Scan for the cell matching the given text and deliver its (X, Y) coordinate at center. 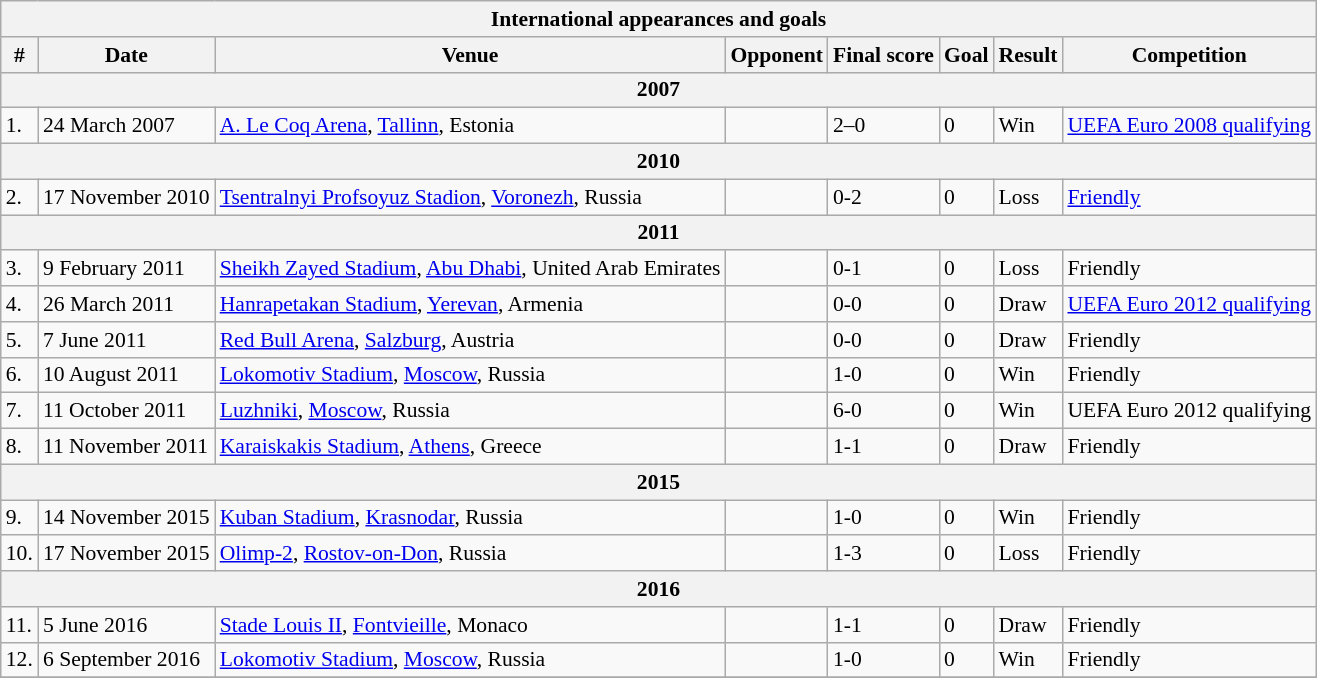
6 September 2016 (126, 660)
14 November 2015 (126, 518)
Competition (1189, 55)
2. (20, 197)
26 March 2011 (126, 304)
International appearances and goals (658, 19)
9 February 2011 (126, 269)
Opponent (776, 55)
Karaiskakis Stadium, Athens, Greece (470, 447)
1-3 (884, 554)
Final score (884, 55)
9. (20, 518)
0-1 (884, 269)
Result (1028, 55)
10 August 2011 (126, 375)
Venue (470, 55)
12. (20, 660)
Stade Louis II, Fontvieille, Monaco (470, 625)
11 November 2011 (126, 447)
Hanrapetakan Stadium, Yerevan, Armenia (470, 304)
Kuban Stadium, Krasnodar, Russia (470, 518)
7. (20, 411)
6. (20, 375)
8. (20, 447)
2007 (658, 90)
Goal (966, 55)
Sheikh Zayed Stadium, Abu Dhabi, United Arab Emirates (470, 269)
5 June 2016 (126, 625)
2010 (658, 162)
2015 (658, 482)
17 November 2015 (126, 554)
3. (20, 269)
UEFA Euro 2008 qualifying (1189, 126)
2016 (658, 589)
Olimp-2, Rostov-on-Don, Russia (470, 554)
17 November 2010 (126, 197)
Luzhniki, Moscow, Russia (470, 411)
1. (20, 126)
0-2 (884, 197)
7 June 2011 (126, 340)
24 March 2007 (126, 126)
10. (20, 554)
Red Bull Arena, Salzburg, Austria (470, 340)
11. (20, 625)
5. (20, 340)
# (20, 55)
2011 (658, 233)
4. (20, 304)
Date (126, 55)
2–0 (884, 126)
6-0 (884, 411)
Tsentralnyi Profsoyuz Stadion, Voronezh, Russia (470, 197)
A. Le Coq Arena, Tallinn, Estonia (470, 126)
11 October 2011 (126, 411)
